Identify which cell holds the provided text, then report its (X, Y) central coordinate. 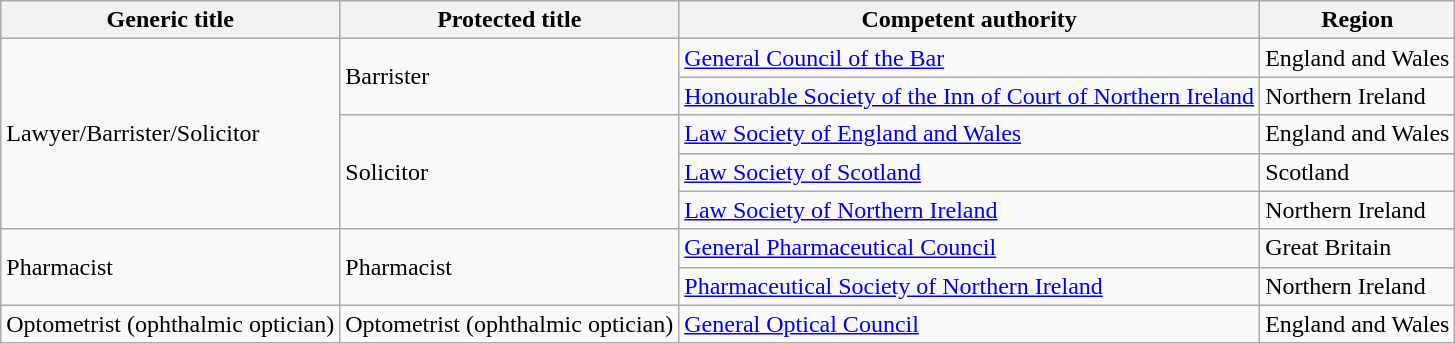
General Council of the Bar (970, 58)
Law Society of England and Wales (970, 134)
Lawyer/Barrister/Solicitor (170, 134)
Competent authority (970, 20)
General Optical Council (970, 324)
Region (1358, 20)
Generic title (170, 20)
Law Society of Northern Ireland (970, 210)
Pharmaceutical Society of Northern Ireland (970, 286)
Protected title (510, 20)
Honourable Society of the Inn of Court of Northern Ireland (970, 96)
General Pharmaceutical Council (970, 248)
Solicitor (510, 172)
Law Society of Scotland (970, 172)
Scotland (1358, 172)
Barrister (510, 77)
Great Britain (1358, 248)
